For the text-containing cell, return its midpoint in [x, y] coordinate format. 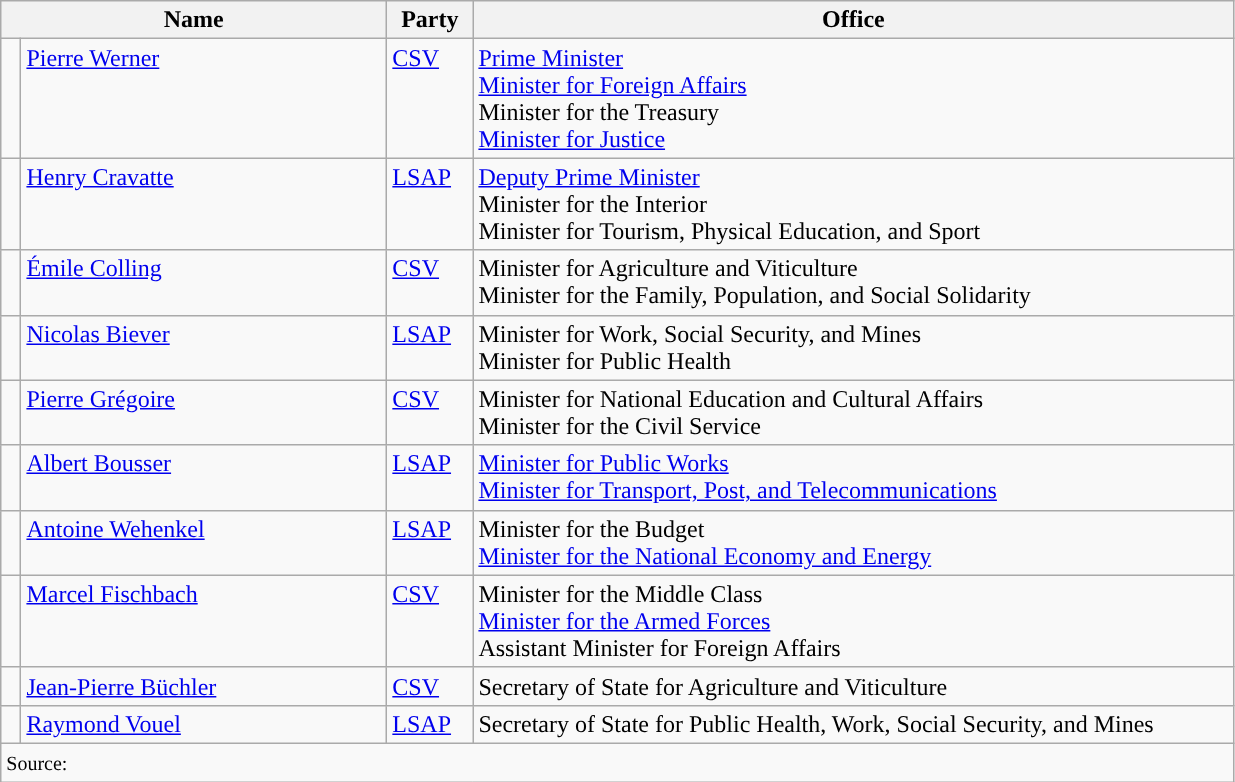
Henry Cravatte [204, 204]
Minister for Public Works Minister for Transport, Post, and Telecommunications [854, 478]
Secretary of State for Agriculture and Viticulture [854, 686]
Jean-Pierre Büchler [204, 686]
Albert Bousser [204, 478]
Minister for National Education and Cultural Affairs Minister for the Civil Service [854, 412]
Office [854, 20]
Antoine Wehenkel [204, 542]
Party [430, 20]
Deputy Prime Minister Minister for the Interior Minister for Tourism, Physical Education, and Sport [854, 204]
Émile Colling [204, 282]
Raymond Vouel [204, 724]
Minister for Agriculture and Viticulture Minister for the Family, Population, and Social Solidarity [854, 282]
Pierre Grégoire [204, 412]
Marcel Fischbach [204, 621]
Prime Minister Minister for Foreign Affairs Minister for the Treasury Minister for Justice [854, 98]
Name [194, 20]
Pierre Werner [204, 98]
Source: [618, 762]
Nicolas Biever [204, 348]
Secretary of State for Public Health, Work, Social Security, and Mines [854, 724]
Minister for the Budget Minister for the National Economy and Energy [854, 542]
Minister for the Middle Class Minister for the Armed Forces Assistant Minister for Foreign Affairs [854, 621]
Minister for Work, Social Security, and Mines Minister for Public Health [854, 348]
